From the cell containing the given text, extract its center point as (x, y) coordinate. 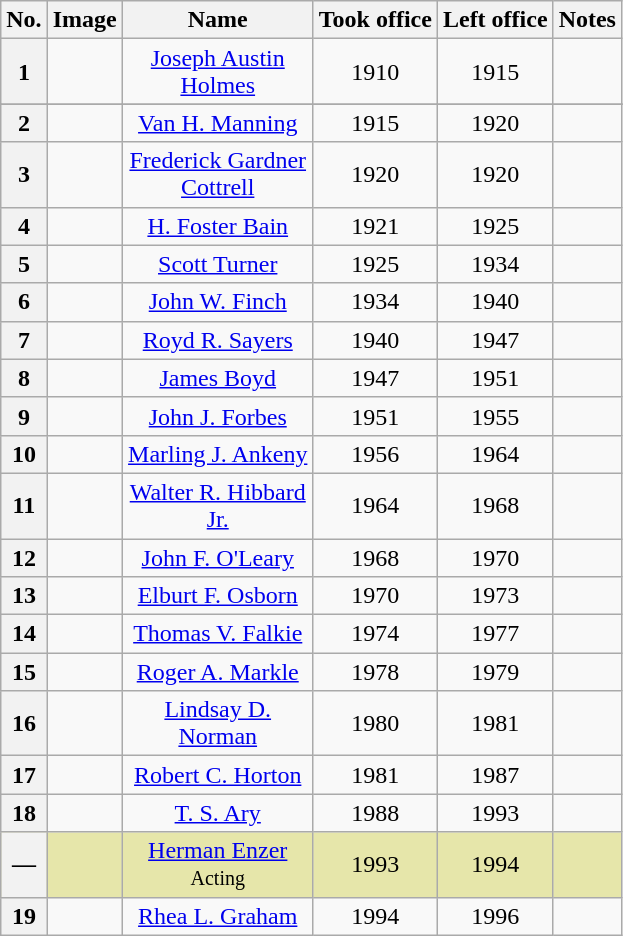
Scott Turner (218, 264)
19 (24, 916)
1996 (495, 916)
Joseph Austin Holmes (218, 72)
James Boyd (218, 378)
12 (24, 557)
Thomas V. Falkie (218, 634)
1974 (375, 634)
Notes (587, 20)
Left office (495, 20)
Royd R. Sayers (218, 340)
1987 (495, 775)
1978 (375, 672)
10 (24, 454)
13 (24, 596)
T. S. Ary (218, 813)
8 (24, 378)
Marling J. Ankeny (218, 454)
1 (24, 72)
Robert C. Horton (218, 775)
Rhea L. Graham (218, 916)
15 (24, 672)
6 (24, 302)
Lindsay D. Norman (218, 724)
John W. Finch (218, 302)
17 (24, 775)
Herman EnzerActing (218, 864)
Took office (375, 20)
18 (24, 813)
2 (24, 123)
1910 (375, 72)
1956 (375, 454)
Name (218, 20)
1921 (375, 226)
1980 (375, 724)
16 (24, 724)
1955 (495, 416)
5 (24, 264)
Frederick Gardner Cottrell (218, 174)
3 (24, 174)
1979 (495, 672)
Image (84, 20)
1977 (495, 634)
No. (24, 20)
Van H. Manning (218, 123)
7 (24, 340)
H. Foster Bain (218, 226)
Roger A. Markle (218, 672)
— (24, 864)
14 (24, 634)
1988 (375, 813)
Walter R. Hibbard Jr. (218, 506)
Elburt F. Osborn (218, 596)
4 (24, 226)
11 (24, 506)
John J. Forbes (218, 416)
1973 (495, 596)
John F. O'Leary (218, 557)
9 (24, 416)
